From the cell containing the given text, extract its center point as [x, y] coordinate. 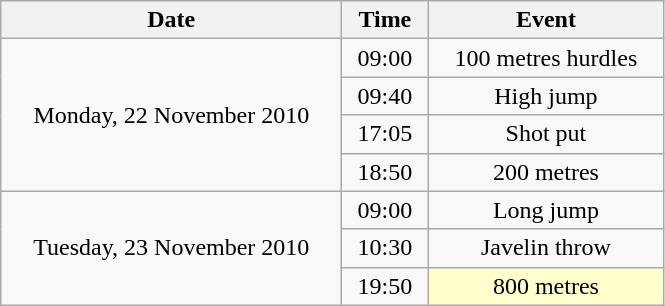
Date [172, 20]
18:50 [385, 172]
Tuesday, 23 November 2010 [172, 248]
Monday, 22 November 2010 [172, 115]
Javelin throw [546, 248]
200 metres [546, 172]
19:50 [385, 286]
High jump [546, 96]
Event [546, 20]
100 metres hurdles [546, 58]
10:30 [385, 248]
800 metres [546, 286]
Shot put [546, 134]
17:05 [385, 134]
09:40 [385, 96]
Long jump [546, 210]
Time [385, 20]
